Capture the cell that displays the provided text and extract its [X, Y] central coordinate. 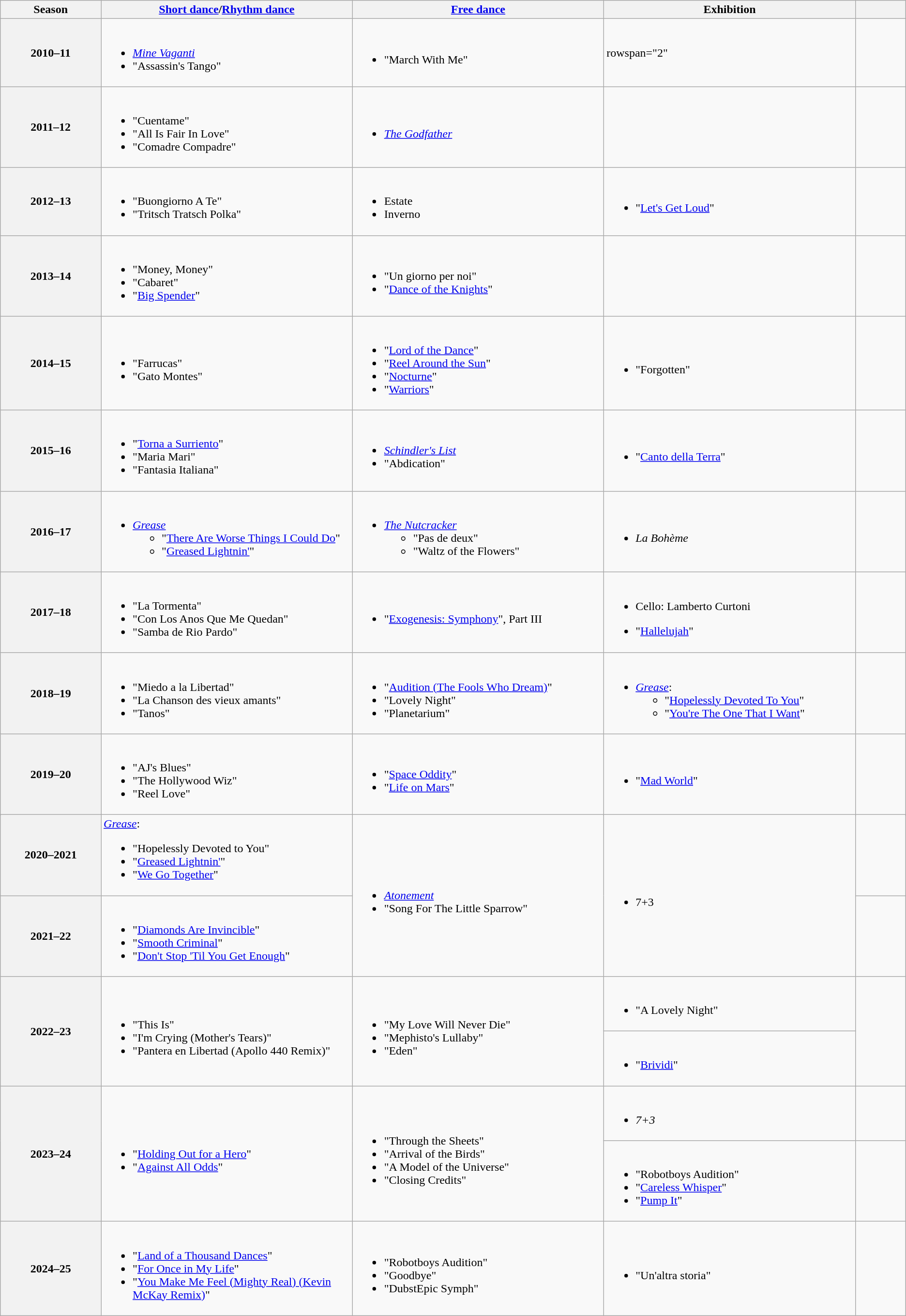
"Mad World" [730, 774]
The Godfather [478, 127]
2018–19 [51, 693]
2019–20 [51, 774]
"Space Oddity""Life on Mars" [478, 774]
2011–12 [51, 127]
"Diamonds Are Invincible" "Smooth Criminal" "Don't Stop 'Til You Get Enough" [227, 936]
"Holding Out for a Hero""Against All Odds" [227, 1154]
EstateInverno [478, 201]
"A Lovely Night" [730, 1004]
"Un giorno per noi""Dance of the Knights" [478, 276]
Grease:"Hopelessly Devoted To You""You're The One That I Want" [730, 693]
2021–22 [51, 936]
Schindler's List"Abdication" [478, 450]
La Bohème [730, 532]
"Lord of the Dance""Reel Around the Sun""Nocturne""Warriors" [478, 363]
2022–23 [51, 1031]
2017–18 [51, 612]
"Robotboys Audition""Careless Whisper""Pump It" [730, 1181]
"Through the Sheets""Arrival of the Birds""A Model of the Universe""Closing Credits" [478, 1154]
Atonement"Song For The Little Sparrow" [478, 895]
Grease "There Are Worse Things I Could Do" "Greased Lightnin'" [227, 532]
"Canto della Terra" [730, 450]
"Farrucas" "Gato Montes" [227, 363]
2020–2021 [51, 855]
"Robotboys Audition""Goodbye""DubstEpic Symph" [478, 1269]
Grease: "Hopelessly Devoted to You" "Greased Lightnin'" "We Go Together" [227, 855]
Free dance [478, 10]
"Un'altra storia" [730, 1269]
2014–15 [51, 363]
"Miedo a la Libertad" "La Chanson des vieux amants" "Tanos" [227, 693]
"March With Me" [478, 53]
2024–25 [51, 1269]
Exhibition [730, 10]
2015–16 [51, 450]
"Forgotten" [730, 363]
"Torna a Surriento" "Maria Mari""Fantasia Italiana" [227, 450]
Mine Vaganti"Assassin's Tango" [227, 53]
"Cuentame" "All Is Fair In Love" "Comadre Compadre" [227, 127]
2012–13 [51, 201]
"Exogenesis: Symphony", Part III [478, 612]
"La Tormenta" "Con Los Anos Que Me Quedan" "Samba de Rio Pardo" [227, 612]
"AJ's Blues" "The Hollywood Wiz" "Reel Love" [227, 774]
Season [51, 10]
"This Is" "I'm Crying (Mother's Tears)" "Pantera en Libertad (Apollo 440 Remix)" [227, 1031]
2023–24 [51, 1154]
2016–17 [51, 532]
2010–11 [51, 53]
The Nutcracker"Pas de deux""Waltz of the Flowers" [478, 532]
"Money, Money" "Cabaret" "Big Spender" [227, 276]
2013–14 [51, 276]
Cello: Lamberto Curtoni"Hallelujah" [730, 612]
"Land of a Thousand Dances" "For Once in My Life" "You Make Me Feel (Mighty Real) (Kevin McKay Remix)" [227, 1269]
"Brividi" [730, 1058]
"Let's Get Loud" [730, 201]
Short dance/Rhythm dance [227, 10]
rowspan="2" [730, 53]
"Buongiorno A Te" "Tritsch Tratsch Polka" [227, 201]
"My Love Will Never Die""Mephisto's Lullaby""Eden" [478, 1031]
"Audition (The Fools Who Dream)""Lovely Night""Planetarium" [478, 693]
